Detect which cell encompasses the target text, then output its (x, y) center coordinate. 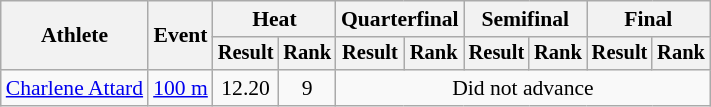
Semifinal (526, 19)
12.20 (246, 88)
Heat (274, 19)
Charlene Attard (74, 88)
9 (307, 88)
Did not advance (523, 88)
Final (648, 19)
Athlete (74, 36)
Event (180, 36)
100 m (180, 88)
Quarterfinal (400, 19)
